Locate the cell with the specified text and output its (X, Y) center coordinate. 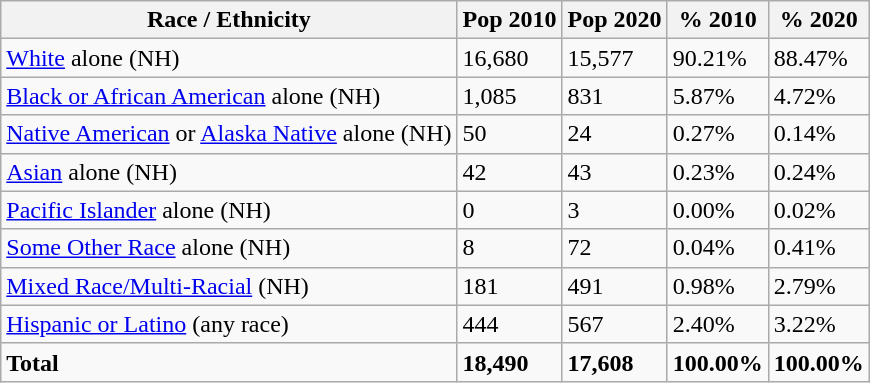
0.98% (718, 286)
831 (614, 96)
24 (614, 134)
50 (510, 134)
181 (510, 286)
16,680 (510, 58)
Black or African American alone (NH) (229, 96)
0.04% (718, 248)
0 (510, 210)
Race / Ethnicity (229, 20)
88.47% (818, 58)
0.00% (718, 210)
3.22% (818, 324)
18,490 (510, 362)
8 (510, 248)
Asian alone (NH) (229, 172)
2.79% (818, 286)
5.87% (718, 96)
43 (614, 172)
567 (614, 324)
Hispanic or Latino (any race) (229, 324)
491 (614, 286)
0.24% (818, 172)
Pop 2020 (614, 20)
2.40% (718, 324)
% 2020 (818, 20)
Native American or Alaska Native alone (NH) (229, 134)
Pacific Islander alone (NH) (229, 210)
72 (614, 248)
4.72% (818, 96)
0.02% (818, 210)
444 (510, 324)
90.21% (718, 58)
0.23% (718, 172)
1,085 (510, 96)
Total (229, 362)
Mixed Race/Multi-Racial (NH) (229, 286)
15,577 (614, 58)
Some Other Race alone (NH) (229, 248)
0.41% (818, 248)
0.14% (818, 134)
17,608 (614, 362)
% 2010 (718, 20)
0.27% (718, 134)
Pop 2010 (510, 20)
42 (510, 172)
White alone (NH) (229, 58)
3 (614, 210)
